Provide the [X, Y] coordinate of the cell's center where the given text is located.  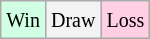
Draw [72, 20]
Win [24, 20]
Loss [126, 20]
